Detect which cell encompasses the target text, then output its [x, y] center coordinate. 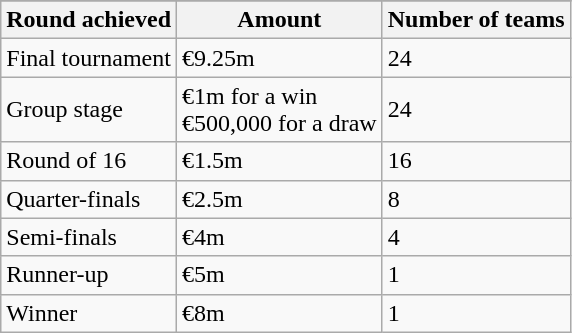
Number of teams [476, 20]
4 [476, 237]
Round of 16 [89, 161]
Final tournament [89, 58]
Quarter-finals [89, 199]
Group stage [89, 110]
€9.25m [280, 58]
€8m [280, 313]
Round achieved [89, 20]
€5m [280, 275]
Semi-finals [89, 237]
8 [476, 199]
€1m for a win€500,000 for a draw [280, 110]
€2.5m [280, 199]
Runner-up [89, 275]
€1.5m [280, 161]
16 [476, 161]
€4m [280, 237]
Amount [280, 20]
Winner [89, 313]
